For the text-containing cell, return its midpoint in (x, y) coordinate format. 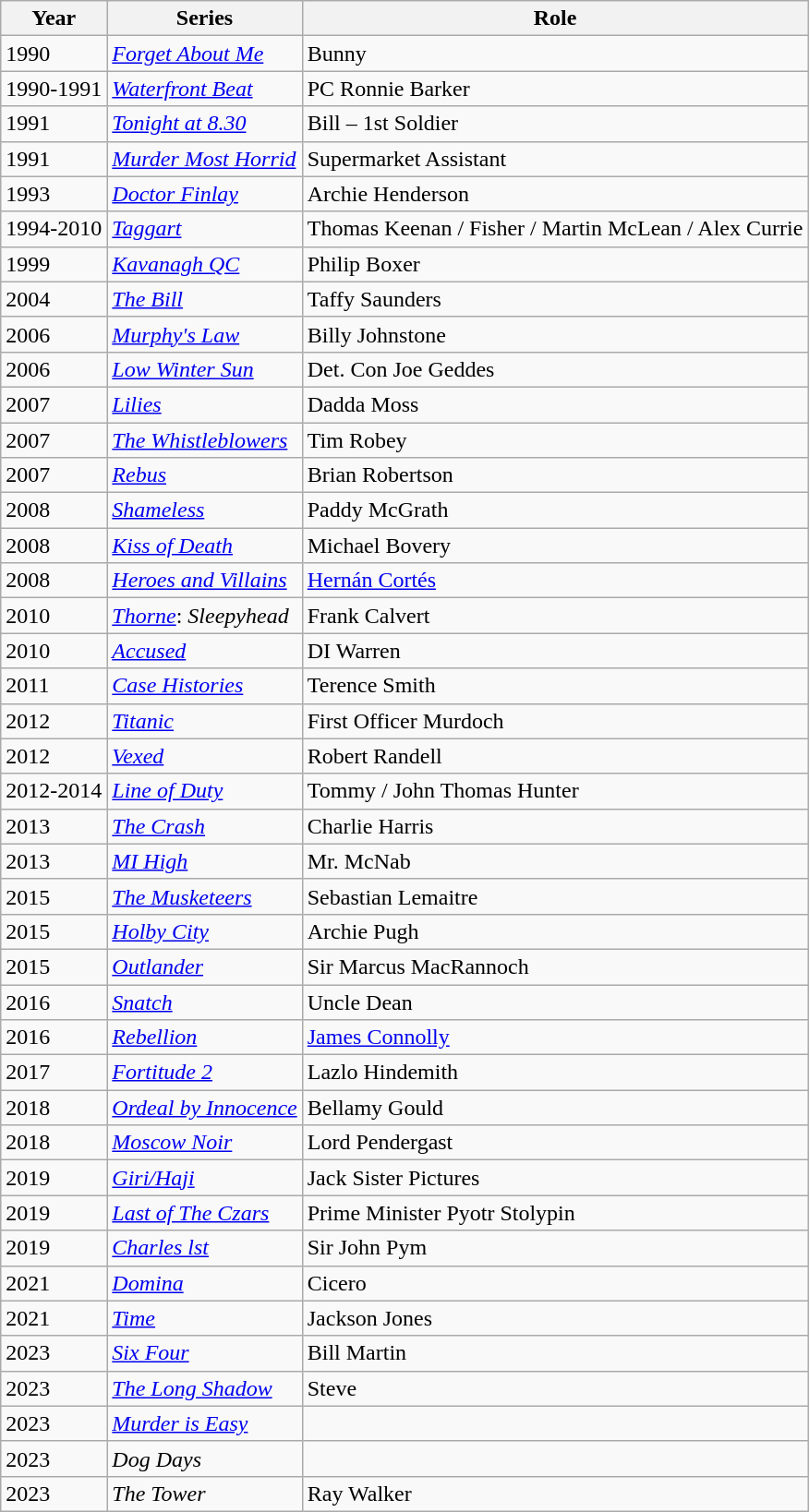
2017 (54, 1073)
MI High (205, 861)
Domina (205, 1283)
2012-2014 (54, 791)
Robert Randell (555, 756)
Ray Walker (555, 1494)
Sir Marcus MacRannoch (555, 966)
Lilies (205, 404)
Line of Duty (205, 791)
Dadda Moss (555, 404)
Vexed (205, 756)
Tim Robey (555, 440)
Kavanagh QC (205, 264)
Doctor Finlay (205, 194)
Case Histories (205, 686)
James Connolly (555, 1038)
Philip Boxer (555, 264)
Tonight at 8.30 (205, 124)
Shameless (205, 510)
Mr. McNab (555, 861)
Bunny (555, 54)
2004 (54, 299)
Murder Most Horrid (205, 159)
1990-1991 (54, 89)
Low Winter Sun (205, 369)
Paddy McGrath (555, 510)
Bill – 1st Soldier (555, 124)
Thomas Keenan / Fisher / Martin McLean / Alex Currie (555, 229)
Taffy Saunders (555, 299)
Uncle Dean (555, 1002)
The Long Shadow (205, 1388)
Rebellion (205, 1038)
Thorne: Sleepyhead (205, 616)
Six Four (205, 1353)
Lazlo Hindemith (555, 1073)
Fortitude 2 (205, 1073)
Heroes and Villains (205, 581)
2011 (54, 686)
The Whistleblowers (205, 440)
Charlie Harris (555, 826)
Moscow Noir (205, 1143)
Accused (205, 651)
Holby City (205, 931)
Lord Pendergast (555, 1143)
Rebus (205, 475)
Murphy's Law (205, 334)
The Musketeers (205, 896)
Charles lst (205, 1248)
The Tower (205, 1494)
Cicero (555, 1283)
Time (205, 1318)
Forget About Me (205, 54)
Series (205, 18)
1994-2010 (54, 229)
Det. Con Joe Geddes (555, 369)
Prime Minister Pyotr Stolypin (555, 1213)
Archie Henderson (555, 194)
Ordeal by Innocence (205, 1108)
Archie Pugh (555, 931)
Waterfront Beat (205, 89)
The Crash (205, 826)
Terence Smith (555, 686)
Taggart (205, 229)
The Bill (205, 299)
1993 (54, 194)
Brian Robertson (555, 475)
Bill Martin (555, 1353)
Kiss of Death (205, 546)
Jackson Jones (555, 1318)
Frank Calvert (555, 616)
Sebastian Lemaitre (555, 896)
Michael Bovery (555, 546)
Titanic (205, 721)
Last of The Czars (205, 1213)
Dog Days (205, 1458)
Snatch (205, 1002)
Murder is Easy (205, 1423)
Steve (555, 1388)
Year (54, 18)
Tommy / John Thomas Hunter (555, 791)
Hernán Cortés (555, 581)
Jack Sister Pictures (555, 1178)
Sir John Pym (555, 1248)
Outlander (205, 966)
Giri/Haji (205, 1178)
Bellamy Gould (555, 1108)
Supermarket Assistant (555, 159)
1990 (54, 54)
PC Ronnie Barker (555, 89)
1999 (54, 264)
Role (555, 18)
Billy Johnstone (555, 334)
First Officer Murdoch (555, 721)
DI Warren (555, 651)
